From the cell containing the given text, extract its center point as (X, Y) coordinate. 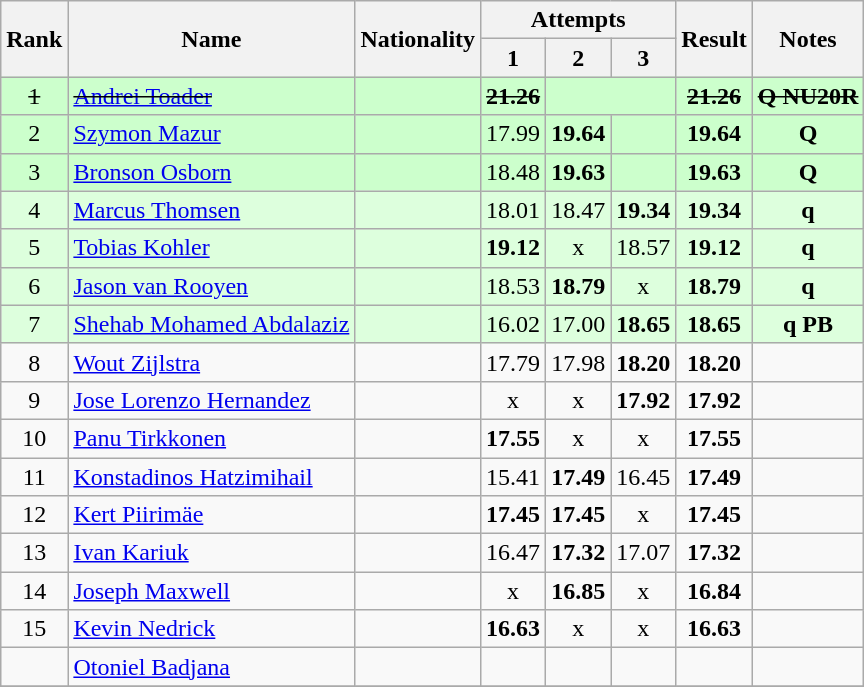
Notes (808, 39)
Kevin Nedrick (212, 629)
Kert Piirimäe (212, 515)
18.48 (514, 172)
17.07 (644, 553)
16.45 (644, 477)
Wout Zijlstra (212, 362)
16.84 (714, 591)
q PB (808, 324)
15 (34, 629)
Bronson Osborn (212, 172)
16.85 (578, 591)
16.47 (514, 553)
Konstadinos Hatzimihail (212, 477)
Tobias Kohler (212, 248)
Szymon Mazur (212, 134)
Jose Lorenzo Hernandez (212, 400)
17.79 (514, 362)
10 (34, 438)
Joseph Maxwell (212, 591)
18.57 (644, 248)
Rank (34, 39)
6 (34, 286)
18.53 (514, 286)
13 (34, 553)
15.41 (514, 477)
18.47 (578, 210)
Q NU20R (808, 96)
Result (714, 39)
Panu Tirkkonen (212, 438)
17.00 (578, 324)
7 (34, 324)
Shehab Mohamed Abdalaziz (212, 324)
17.99 (514, 134)
12 (34, 515)
11 (34, 477)
9 (34, 400)
Ivan Kariuk (212, 553)
16.02 (514, 324)
Nationality (418, 39)
4 (34, 210)
Jason van Rooyen (212, 286)
Otoniel Badjana (212, 667)
18.01 (514, 210)
Marcus Thomsen (212, 210)
14 (34, 591)
Attempts (578, 20)
17.98 (578, 362)
8 (34, 362)
Name (212, 39)
Andrei Toader (212, 96)
5 (34, 248)
